Return the [X, Y] coordinate for the center point of the cell that contains the specified text.  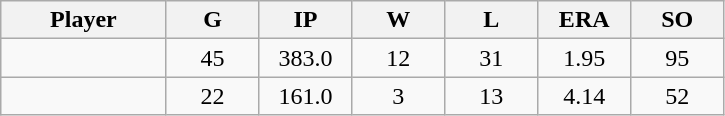
1.95 [584, 58]
L [492, 20]
31 [492, 58]
SO [678, 20]
3 [398, 96]
22 [212, 96]
383.0 [306, 58]
161.0 [306, 96]
G [212, 20]
12 [398, 58]
13 [492, 96]
IP [306, 20]
45 [212, 58]
95 [678, 58]
ERA [584, 20]
Player [84, 20]
52 [678, 96]
4.14 [584, 96]
W [398, 20]
